Pinpoint the cell where the given text exists, returning its [x, y] midpoint coordinate. 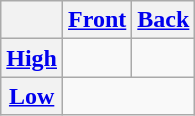
Front [98, 20]
Back [164, 20]
High [32, 58]
Low [32, 96]
